Identify which cell holds the provided text, then report its [X, Y] central coordinate. 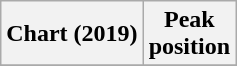
Peakposition [189, 34]
Chart (2019) [72, 34]
